Search for the cell housing the specified text and yield its (x, y) center coordinate. 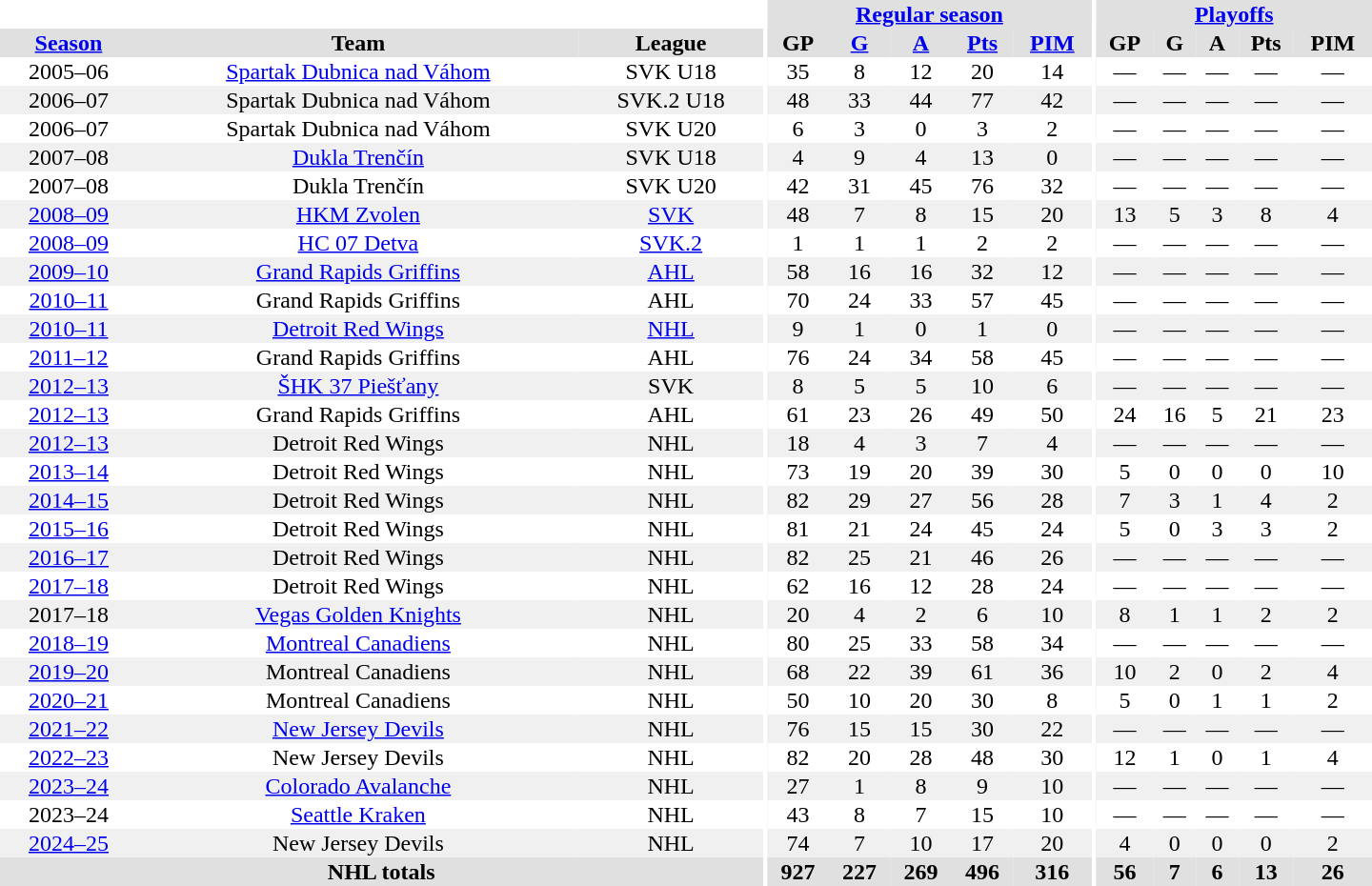
2024–25 (69, 843)
927 (797, 872)
70 (797, 300)
73 (797, 472)
ŠHK 37 Piešťany (358, 386)
80 (797, 643)
NHL totals (381, 872)
43 (797, 815)
Playoffs (1234, 14)
316 (1052, 872)
19 (859, 472)
2011–12 (69, 357)
2018–19 (69, 643)
Season (69, 43)
2005–06 (69, 71)
18 (797, 443)
49 (982, 414)
44 (920, 100)
36 (1052, 672)
68 (797, 672)
2022–23 (69, 757)
SVK.2 U18 (671, 100)
Seattle Kraken (358, 815)
227 (859, 872)
Vegas Golden Knights (358, 614)
31 (859, 186)
2013–14 (69, 472)
Colorado Avalanche (358, 786)
2009–10 (69, 272)
14 (1052, 71)
269 (920, 872)
77 (982, 100)
496 (982, 872)
62 (797, 586)
HKM Zvolen (358, 214)
35 (797, 71)
2016–17 (69, 557)
Regular season (929, 14)
SVK.2 (671, 243)
2021–22 (69, 729)
HC 07 Detva (358, 243)
74 (797, 843)
2020–21 (69, 700)
Team (358, 43)
81 (797, 529)
2014–15 (69, 500)
46 (982, 557)
57 (982, 300)
29 (859, 500)
17 (982, 843)
2015–16 (69, 529)
2019–20 (69, 672)
League (671, 43)
